Determine the (X, Y) coordinate at the center of the cell enclosing the given text.  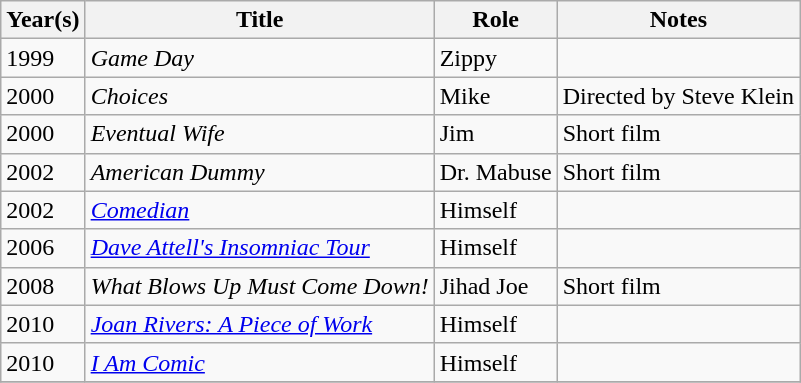
Joan Rivers: A Piece of Work (260, 324)
American Dummy (260, 172)
Notes (678, 20)
Zippy (496, 58)
Choices (260, 96)
Mike (496, 96)
Dave Attell's Insomniac Tour (260, 248)
Role (496, 20)
1999 (43, 58)
Year(s) (43, 20)
2008 (43, 286)
2006 (43, 248)
Directed by Steve Klein (678, 96)
Eventual Wife (260, 134)
Comedian (260, 210)
Title (260, 20)
Dr. Mabuse (496, 172)
What Blows Up Must Come Down! (260, 286)
Jihad Joe (496, 286)
Jim (496, 134)
I Am Comic (260, 362)
Game Day (260, 58)
